Output the (x, y) coordinate of the center of the cell containing the given text.  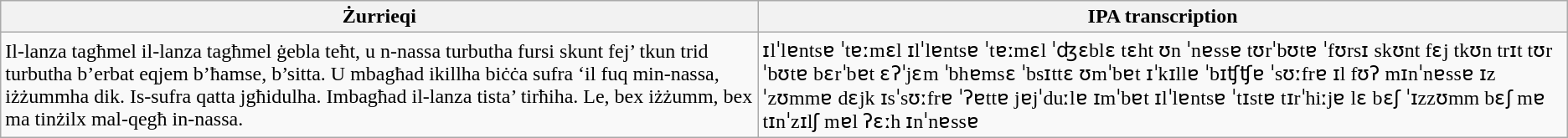
IPA transcription (1163, 17)
Żurrieqi (379, 17)
